Return (X, Y) of the center of cell containing provided text 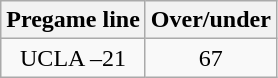
Over/under (210, 20)
Pregame line (74, 20)
67 (210, 58)
UCLA –21 (74, 58)
